Extract the (X, Y) coordinate from the center of the cell holding the provided text.  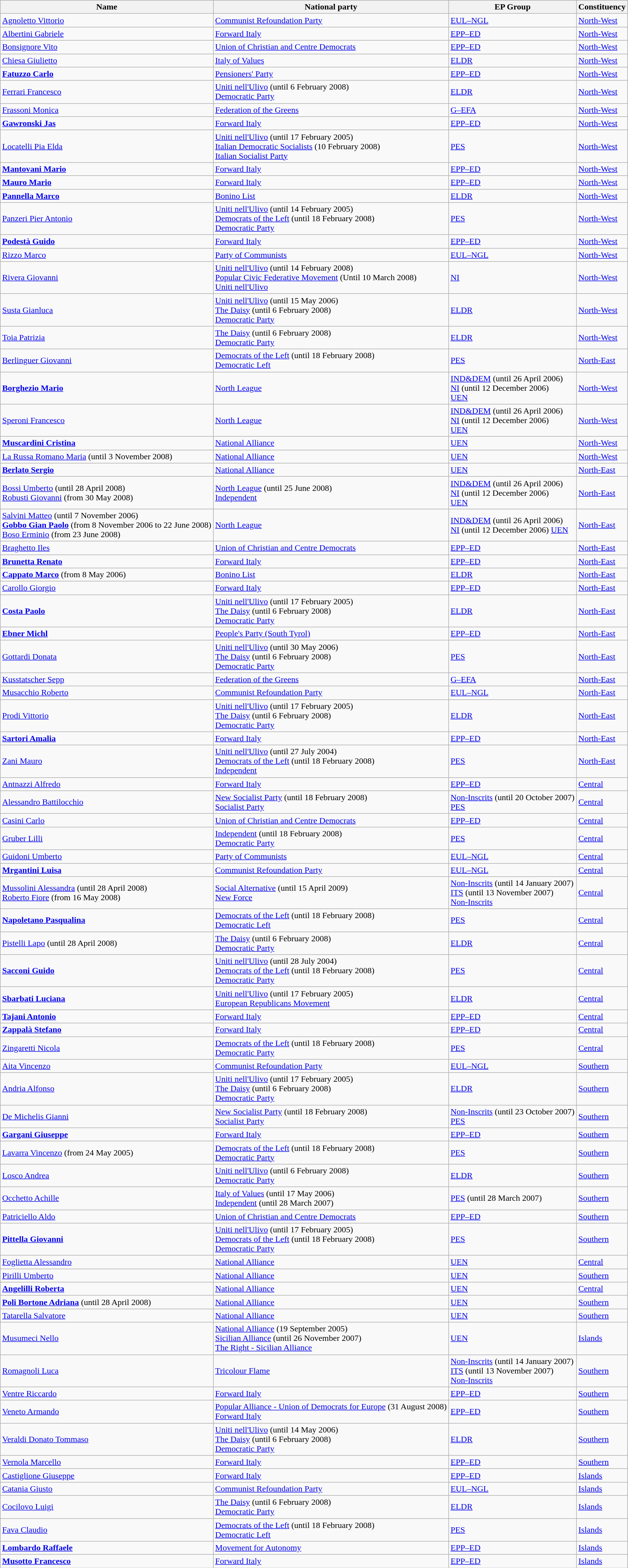
North League (until 25 June 2008) Independent (331, 493)
Panzeri Pier Antonio (107, 219)
Pensioners' Party (331, 74)
Uniti nell'Ulivo (until 27 July 2004) Democrats of the Left (until 18 February 2008) Independent (331, 761)
De Michelis Gianni (107, 1116)
Costa Paolo (107, 611)
NI (513, 278)
Fatuzzo Carlo (107, 74)
Lavarra Vincenzo (from 24 May 2005) (107, 1152)
Losco Andrea (107, 1175)
Uniti nell'Ulivo (until 30 May 2006) The Daisy (until 6 February 2008) Democratic Party (331, 657)
Albertini Gabriele (107, 34)
Occhetto Achille (107, 1198)
Foglietta Alessandro (107, 1262)
Ventre Riccardo (107, 1394)
Uniti nell'Ulivo (until 17 February 2005) European Republicans Movement (331, 999)
Italy of Values (331, 60)
Berlinguer Giovanni (107, 360)
Gottardi Donata (107, 657)
Guidoni Umberto (107, 856)
Muscardini Cristina (107, 443)
Castiglione Giuseppe (107, 1475)
Kusstatscher Sepp (107, 679)
Toia Patrizia (107, 338)
Zappalà Stefano (107, 1030)
Veraldi Donato Tommaso (107, 1439)
Casini Carlo (107, 820)
Carollo Giorgio (107, 588)
Movement for Autonomy (331, 1548)
Uniti nell'Ulivo (until 14 May 2006) The Daisy (until 6 February 2008) Democratic Party (331, 1439)
Rizzo Marco (107, 255)
Zani Mauro (107, 761)
La Russa Romano Maria (until 3 November 2008) (107, 456)
Rivera Giovanni (107, 278)
Uniti nell'Ulivo (until 15 May 2006) The Daisy (until 6 February 2008) Democratic Party (331, 310)
Mantovani Mario (107, 169)
Cappato Marco (from 8 May 2006) (107, 575)
Borghezio Mario (107, 388)
Uniti nell'Ulivo (until 14 February 2008) Popular Civic Federative Movement (Until 10 March 2008) Uniti nell'Ulivo (331, 278)
Musotto Francesco (107, 1561)
Musumeci Nello (107, 1338)
Mussolini Alessandra (until 28 April 2008)Roberto Fiore (from 16 May 2008) (107, 893)
Name (107, 7)
National Alliance (19 September 2005) Sicilian Alliance (until 26 November 2007) The Right - Sicilian Alliance (331, 1338)
Podestà Guido (107, 242)
Bossi Umberto (until 28 April 2008)Robusti Giovanni (from 30 May 2008) (107, 493)
Uniti nell'Ulivo (until 28 July 2004) Democrats of the Left (until 18 February 2008) Democratic Party (331, 971)
Sartori Amalia (107, 738)
People's Party (South Tyrol) (331, 634)
Gargani Giuseppe (107, 1134)
Uniti nell'Ulivo (until 17 February 2005) Italian Democratic Socialists (10 February 2008) Italian Socialist Party (331, 146)
Pannella Marco (107, 196)
Veneto Armando (107, 1411)
Salvini Matteo (until 7 November 2006)Gobbo Gian Paolo (from 8 November 2006 to 22 June 2008)Boso Erminio (from 23 June 2008) (107, 525)
Poli Bortone Adriana (until 28 April 2008) (107, 1302)
Antnazzi Alfredo (107, 784)
Romagnoli Luca (107, 1371)
Musacchio Roberto (107, 693)
Brunetta Renato (107, 561)
Napoletano Pasqualina (107, 921)
Constituency (602, 7)
Uniti nell'Ulivo (until 17 February 2005) Democrats of the Left (until 18 February 2008) Democratic Party (331, 1239)
Mrgantini Luisa (107, 870)
Pirilli Umberto (107, 1276)
Sacconi Guido (107, 971)
Chiesa Giulietto (107, 60)
Patriciello Aldo (107, 1217)
Zingaretti Nicola (107, 1048)
Independent (until 18 February 2008) Democratic Party (331, 838)
Speroni Francesco (107, 420)
Sbarbati Luciana (107, 999)
Lombardo Raffaele (107, 1548)
Italy of Values (until 17 May 2006) Independent (until 28 March 2007) (331, 1198)
Non-Inscrits (until 20 October 2007) PES (513, 802)
Braghetto Iles (107, 548)
Mauro Mario (107, 182)
Susta Gianluca (107, 310)
Tatarella Salvatore (107, 1316)
Tricolour Flame (331, 1371)
Pittella Giovanni (107, 1239)
Pistelli Lapo (until 28 April 2008) (107, 943)
Non-Inscrits (until 23 October 2007) PES (513, 1116)
Alessandro Battilocchio (107, 802)
Cocilovo Luigi (107, 1507)
Andria Alfonso (107, 1089)
Frassoni Monica (107, 110)
Fava Claudio (107, 1529)
Bonsignore Vito (107, 47)
National party (331, 7)
Popular Alliance - Union of Democrats for Europe (31 August 2008) Forward Italy (331, 1411)
EP Group (513, 7)
Berlato Sergio (107, 470)
Aita Vincenzo (107, 1066)
Locatelli Pia Elda (107, 146)
Vernola Marcello (107, 1462)
Tajani Antonio (107, 1016)
Ferrari Francesco (107, 92)
Gruber Lilli (107, 838)
Ebner Michl (107, 634)
PES (until 28 March 2007) (513, 1198)
Angelilli Roberta (107, 1289)
Prodi Vittorio (107, 716)
Agnoletto Vittorio (107, 20)
Uniti nell'Ulivo (until 14 February 2005) Democrats of the Left (until 18 February 2008) Democratic Party (331, 219)
Catania Giusto (107, 1489)
Social Alternative (until 15 April 2009) New Force (331, 893)
Gawronski Jas (107, 123)
